Return [x, y] of the center of cell containing provided text 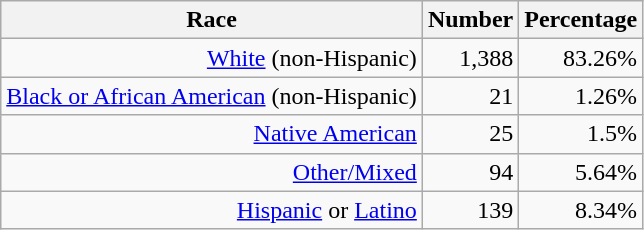
94 [470, 172]
Other/Mixed [212, 172]
Number [470, 20]
1.26% [581, 96]
21 [470, 96]
1.5% [581, 134]
White (non-Hispanic) [212, 58]
25 [470, 134]
Race [212, 20]
139 [470, 210]
Native American [212, 134]
5.64% [581, 172]
Percentage [581, 20]
83.26% [581, 58]
Hispanic or Latino [212, 210]
8.34% [581, 210]
Black or African American (non-Hispanic) [212, 96]
1,388 [470, 58]
